Identify which cell holds the provided text, then report its (X, Y) central coordinate. 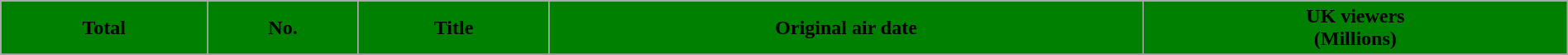
UK viewers(Millions) (1355, 28)
Total (104, 28)
Title (453, 28)
Original air date (846, 28)
No. (283, 28)
